Pinpoint the cell where the given text exists, returning its [X, Y] midpoint coordinate. 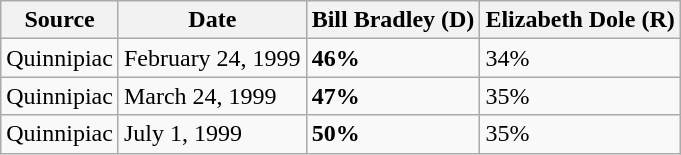
Bill Bradley (D) [393, 20]
Source [60, 20]
Elizabeth Dole (R) [580, 20]
34% [580, 58]
Date [212, 20]
July 1, 1999 [212, 134]
March 24, 1999 [212, 96]
47% [393, 96]
46% [393, 58]
February 24, 1999 [212, 58]
50% [393, 134]
